From the cell containing the given text, extract its center point as (X, Y) coordinate. 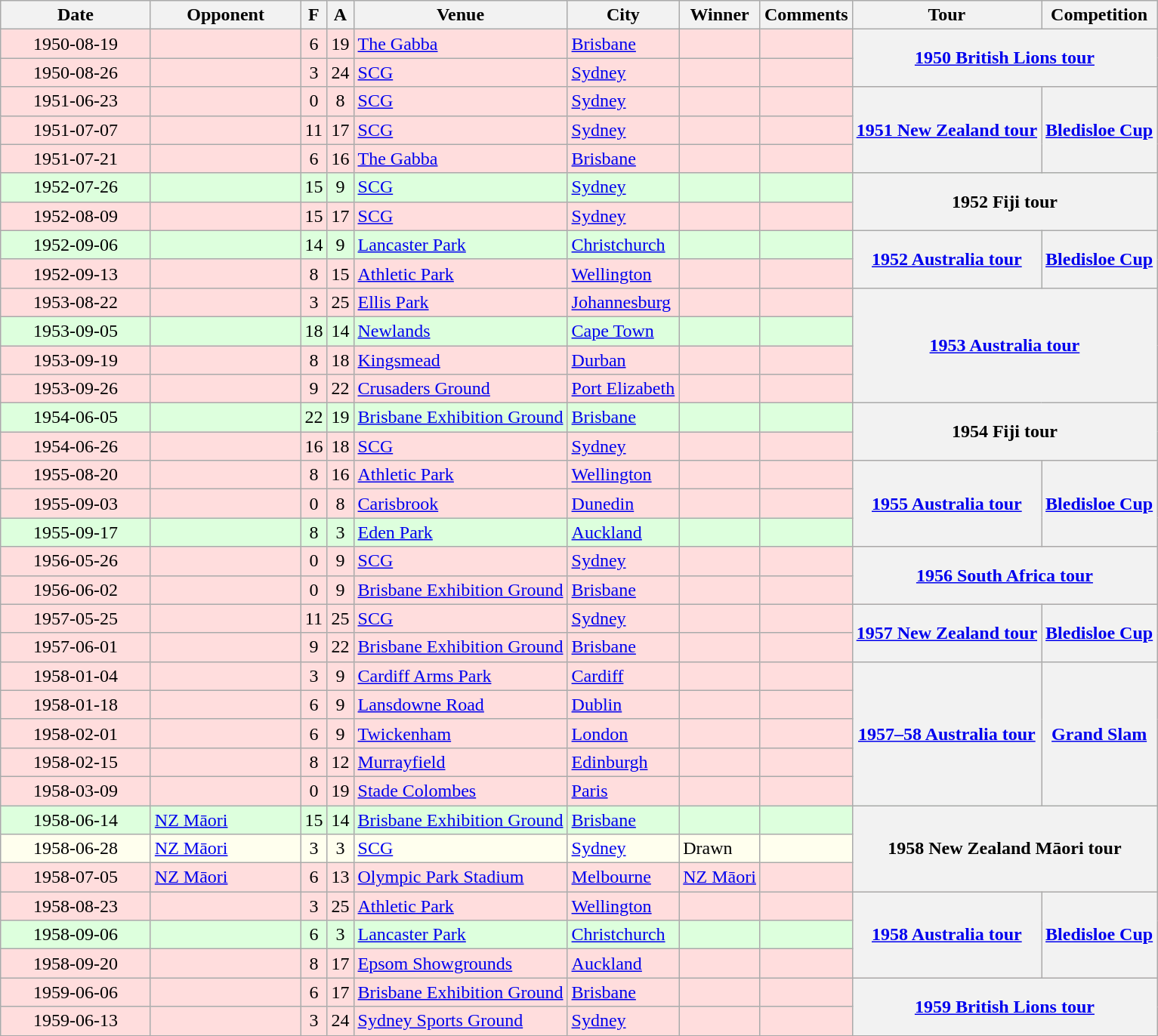
Dunedin (623, 504)
Cardiff (623, 676)
Epsom Showgrounds (461, 964)
1955-08-20 (76, 475)
1959-06-13 (76, 1021)
Sydney Sports Ground (461, 1021)
1953-08-22 (76, 302)
Ellis Park (461, 302)
13 (340, 877)
1955-09-03 (76, 504)
1953-09-19 (76, 360)
Cardiff Arms Park (461, 676)
1958-06-14 (76, 819)
1951-06-23 (76, 101)
1952-07-26 (76, 187)
1958 New Zealand Māori tour (1005, 848)
1953-09-05 (76, 331)
Melbourne (623, 877)
1956-05-26 (76, 561)
1958-09-06 (76, 935)
Twickenham (461, 733)
City (623, 15)
1951 New Zealand tour (946, 130)
1953 Australia tour (1005, 345)
Murrayfield (461, 762)
1951-07-07 (76, 130)
1952-09-13 (76, 273)
Durban (623, 360)
Comments (806, 15)
1957-06-01 (76, 647)
1959-06-06 (76, 992)
Port Elizabeth (623, 389)
Grand Slam (1100, 733)
Stade Colombes (461, 791)
Cape Town (623, 331)
Eden Park (461, 532)
1952 Fiji tour (1005, 202)
1955-09-17 (76, 532)
1952-08-09 (76, 216)
London (623, 733)
Newlands (461, 331)
Dublin (623, 705)
A (340, 15)
Opponent (225, 15)
1954-06-05 (76, 418)
Competition (1100, 15)
1956-06-02 (76, 590)
1951-07-21 (76, 159)
Johannesburg (623, 302)
1958-01-18 (76, 705)
1958-06-28 (76, 849)
F (314, 15)
1955 Australia tour (946, 504)
1952 Australia tour (946, 259)
Lansdowne Road (461, 705)
1958-02-01 (76, 733)
1958-03-09 (76, 791)
1953-09-26 (76, 389)
1954 Fiji tour (1005, 432)
1950 British Lions tour (1005, 58)
1958-02-15 (76, 762)
Olympic Park Stadium (461, 877)
1956 South Africa tour (1005, 575)
1958-07-05 (76, 877)
1958-01-04 (76, 676)
1958 Australia tour (946, 935)
1957-05-25 (76, 618)
Paris (623, 791)
Edinburgh (623, 762)
1957 New Zealand tour (946, 633)
Winner (720, 15)
1950-08-19 (76, 44)
Crusaders Ground (461, 389)
Drawn (720, 849)
1952-09-06 (76, 245)
1958-09-20 (76, 964)
Date (76, 15)
1959 British Lions tour (1005, 1007)
Tour (946, 15)
Kingsmead (461, 360)
Venue (461, 15)
1958-08-23 (76, 906)
1950-08-26 (76, 72)
12 (340, 762)
1957–58 Australia tour (946, 733)
Carisbrook (461, 504)
1954-06-26 (76, 446)
